Detect which cell encompasses the target text, then output its (x, y) center coordinate. 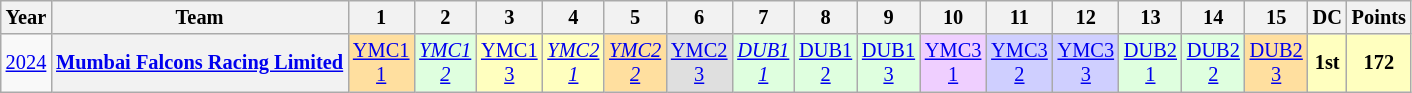
15 (1276, 17)
Points (1379, 17)
11 (1019, 17)
13 (1150, 17)
DUB13 (888, 63)
2024 (26, 63)
DUB22 (1214, 63)
9 (888, 17)
YMC32 (1019, 63)
4 (573, 17)
YMC22 (635, 63)
YMC12 (445, 63)
YMC33 (1086, 63)
DUB21 (1150, 63)
6 (699, 17)
DUB11 (763, 63)
DUB23 (1276, 63)
2 (445, 17)
3 (509, 17)
YMC23 (699, 63)
DUB12 (826, 63)
7 (763, 17)
1 (381, 17)
1st (1328, 63)
14 (1214, 17)
Year (26, 17)
12 (1086, 17)
172 (1379, 63)
5 (635, 17)
YMC31 (953, 63)
YMC13 (509, 63)
Team (200, 17)
Mumbai Falcons Racing Limited (200, 63)
YMC11 (381, 63)
DC (1328, 17)
10 (953, 17)
8 (826, 17)
YMC21 (573, 63)
